Return [x, y] of the center of cell containing provided text 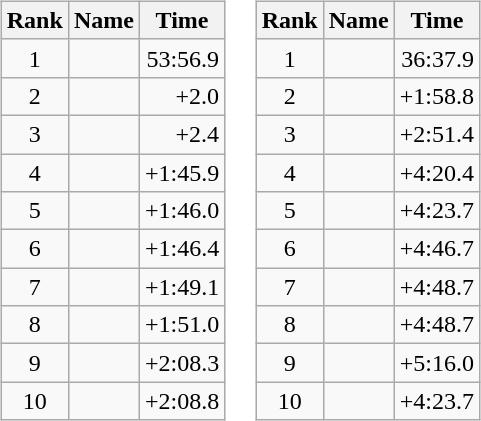
36:37.9 [436, 58]
53:56.9 [182, 58]
+2:08.8 [182, 401]
+2:51.4 [436, 134]
+4:46.7 [436, 249]
+5:16.0 [436, 363]
+2:08.3 [182, 363]
+2.0 [182, 96]
+2.4 [182, 134]
+1:58.8 [436, 96]
+4:20.4 [436, 173]
+1:46.4 [182, 249]
+1:45.9 [182, 173]
+1:51.0 [182, 325]
+1:46.0 [182, 211]
+1:49.1 [182, 287]
